Find where the given text appears and provide that cell's center as (X, Y) coordinate. 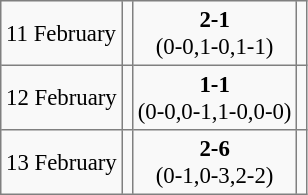
13 February (62, 162)
1-1(0-0,0-1,1-0,0-0) (214, 97)
2-1(0-0,1-0,1-1) (214, 33)
11 February (62, 33)
12 February (62, 97)
2-6(0-1,0-3,2-2) (214, 162)
